Determine the (X, Y) coordinate at the center of the cell enclosing the given text.  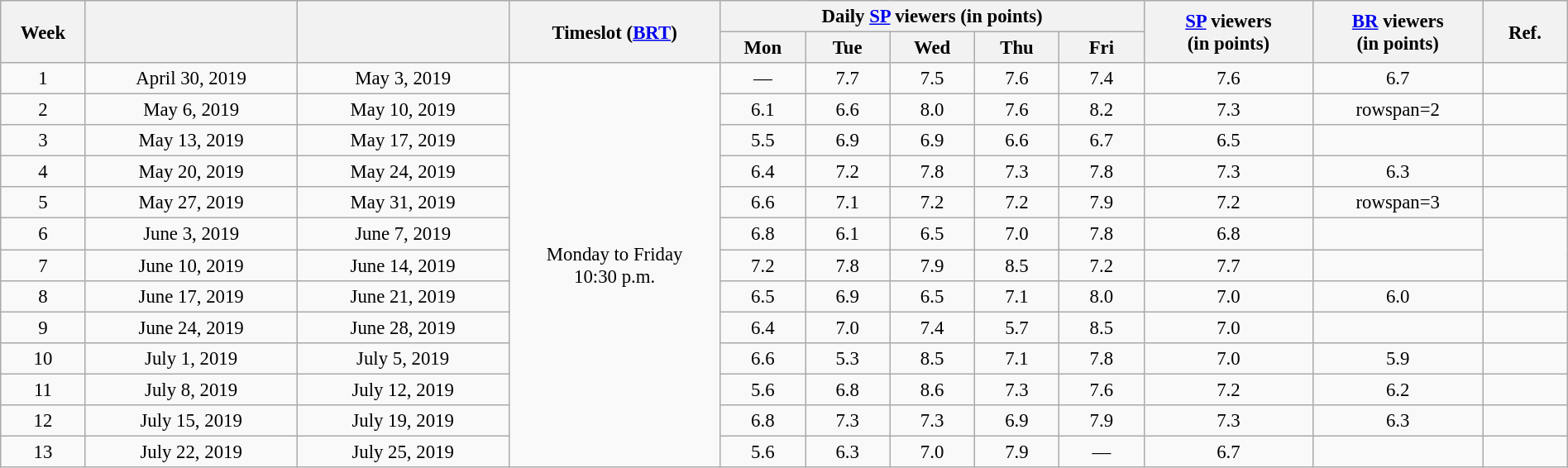
May 20, 2019 (191, 172)
2 (43, 110)
June 17, 2019 (191, 296)
11 (43, 389)
May 27, 2019 (191, 203)
May 17, 2019 (403, 141)
Monday to Friday10:30 p.m. (614, 265)
12 (43, 421)
Timeslot (BRT) (614, 31)
Thu (1016, 48)
May 10, 2019 (403, 110)
6 (43, 234)
May 31, 2019 (403, 203)
rowspan=3 (1398, 203)
July 12, 2019 (403, 389)
9 (43, 327)
Week (43, 31)
4 (43, 172)
5.7 (1016, 327)
Fri (1102, 48)
13 (43, 451)
June 28, 2019 (403, 327)
SP viewers(in points) (1229, 31)
6.0 (1398, 296)
5.9 (1398, 358)
July 1, 2019 (191, 358)
June 3, 2019 (191, 234)
May 24, 2019 (403, 172)
July 8, 2019 (191, 389)
6.2 (1398, 389)
July 15, 2019 (191, 421)
June 7, 2019 (403, 234)
rowspan=2 (1398, 110)
10 (43, 358)
7 (43, 265)
8.2 (1102, 110)
Tue (848, 48)
5.5 (762, 141)
May 6, 2019 (191, 110)
Wed (932, 48)
8 (43, 296)
5.3 (848, 358)
7.5 (932, 79)
April 30, 2019 (191, 79)
June 14, 2019 (403, 265)
July 19, 2019 (403, 421)
Daily SP viewers (in points) (932, 17)
BR viewers(in points) (1398, 31)
July 25, 2019 (403, 451)
5 (43, 203)
July 22, 2019 (191, 451)
Ref. (1525, 31)
3 (43, 141)
8.6 (932, 389)
May 13, 2019 (191, 141)
June 21, 2019 (403, 296)
July 5, 2019 (403, 358)
May 3, 2019 (403, 79)
June 10, 2019 (191, 265)
June 24, 2019 (191, 327)
Mon (762, 48)
1 (43, 79)
